For the text-containing cell, return its midpoint in (X, Y) coordinate format. 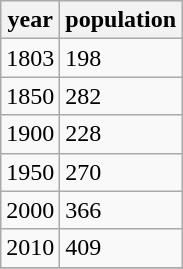
2010 (30, 248)
1950 (30, 172)
198 (121, 58)
366 (121, 210)
228 (121, 134)
1900 (30, 134)
1850 (30, 96)
population (121, 20)
2000 (30, 210)
409 (121, 248)
282 (121, 96)
270 (121, 172)
1803 (30, 58)
year (30, 20)
